Determine the (x, y) coordinate at the center of the cell enclosing the given text.  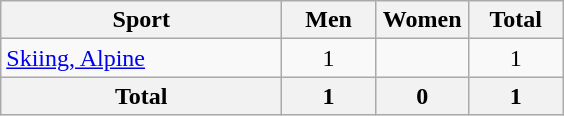
0 (422, 96)
Men (329, 20)
Women (422, 20)
Sport (142, 20)
Skiing, Alpine (142, 58)
